Search for the cell housing the specified text and yield its (x, y) center coordinate. 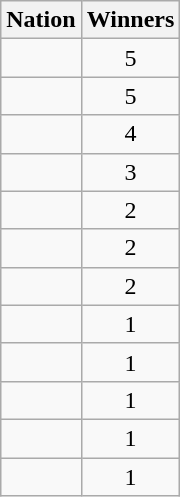
4 (130, 134)
Winners (130, 20)
3 (130, 172)
Nation (41, 20)
